Locate the cell with the specified text and output its (x, y) center coordinate. 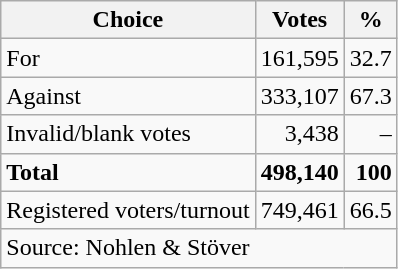
67.3 (370, 96)
32.7 (370, 58)
Total (128, 172)
66.5 (370, 210)
Choice (128, 20)
Registered voters/turnout (128, 210)
161,595 (300, 58)
100 (370, 172)
Invalid/blank votes (128, 134)
Votes (300, 20)
– (370, 134)
For (128, 58)
333,107 (300, 96)
749,461 (300, 210)
% (370, 20)
498,140 (300, 172)
3,438 (300, 134)
Against (128, 96)
Source: Nohlen & Stöver (199, 248)
